From the cell containing the given text, extract its center point as (X, Y) coordinate. 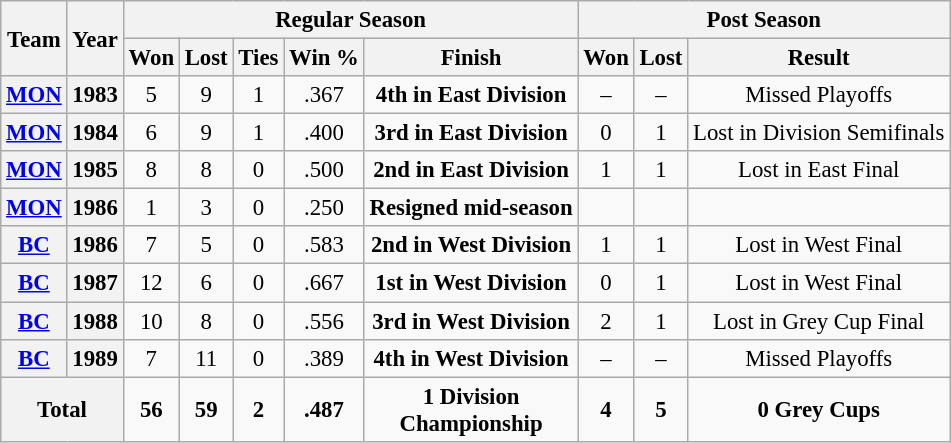
Year (95, 38)
Win % (324, 58)
1st in West Division (471, 283)
11 (206, 358)
2nd in West Division (471, 245)
1984 (95, 133)
3rd in West Division (471, 321)
3 (206, 208)
Team (34, 38)
Lost in East Final (819, 170)
1983 (95, 95)
1989 (95, 358)
1987 (95, 283)
2nd in East Division (471, 170)
.500 (324, 170)
.667 (324, 283)
56 (151, 410)
Regular Season (350, 20)
3rd in East Division (471, 133)
.583 (324, 245)
4th in West Division (471, 358)
10 (151, 321)
.250 (324, 208)
Total (62, 410)
Resigned mid-season (471, 208)
4th in East Division (471, 95)
Finish (471, 58)
Lost in Grey Cup Final (819, 321)
Post Season (764, 20)
1988 (95, 321)
.556 (324, 321)
Lost in Division Semifinals (819, 133)
12 (151, 283)
.389 (324, 358)
.400 (324, 133)
Ties (258, 58)
1 DivisionChampionship (471, 410)
0 Grey Cups (819, 410)
4 (606, 410)
.367 (324, 95)
59 (206, 410)
.487 (324, 410)
Result (819, 58)
1985 (95, 170)
